Capture the cell that displays the provided text and extract its [x, y] central coordinate. 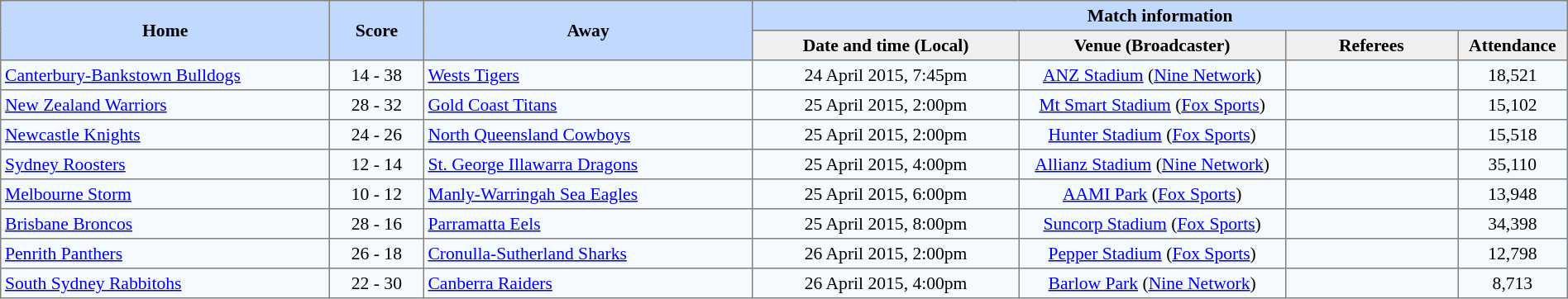
25 April 2015, 8:00pm [886, 224]
St. George Illawarra Dragons [588, 164]
Brisbane Broncos [165, 224]
Away [588, 31]
Sydney Roosters [165, 164]
ANZ Stadium (Nine Network) [1152, 75]
14 - 38 [377, 75]
28 - 16 [377, 224]
25 April 2015, 4:00pm [886, 164]
North Queensland Cowboys [588, 135]
Canterbury-Bankstown Bulldogs [165, 75]
Venue (Broadcaster) [1152, 45]
26 April 2015, 4:00pm [886, 283]
34,398 [1513, 224]
8,713 [1513, 283]
25 April 2015, 6:00pm [886, 194]
South Sydney Rabbitohs [165, 283]
Referees [1371, 45]
35,110 [1513, 164]
13,948 [1513, 194]
Date and time (Local) [886, 45]
Melbourne Storm [165, 194]
Pepper Stadium (Fox Sports) [1152, 254]
28 - 32 [377, 105]
Hunter Stadium (Fox Sports) [1152, 135]
22 - 30 [377, 283]
Barlow Park (Nine Network) [1152, 283]
10 - 12 [377, 194]
Wests Tigers [588, 75]
Attendance [1513, 45]
Newcastle Knights [165, 135]
Parramatta Eels [588, 224]
24 - 26 [377, 135]
Gold Coast Titans [588, 105]
24 April 2015, 7:45pm [886, 75]
Suncorp Stadium (Fox Sports) [1152, 224]
Match information [1159, 16]
Manly-Warringah Sea Eagles [588, 194]
26 - 18 [377, 254]
Mt Smart Stadium (Fox Sports) [1152, 105]
18,521 [1513, 75]
26 April 2015, 2:00pm [886, 254]
15,518 [1513, 135]
Allianz Stadium (Nine Network) [1152, 164]
Home [165, 31]
12 - 14 [377, 164]
New Zealand Warriors [165, 105]
Score [377, 31]
15,102 [1513, 105]
Penrith Panthers [165, 254]
AAMI Park (Fox Sports) [1152, 194]
Canberra Raiders [588, 283]
12,798 [1513, 254]
Cronulla-Sutherland Sharks [588, 254]
